Return the [x, y] coordinate for the center point of the cell that contains the specified text.  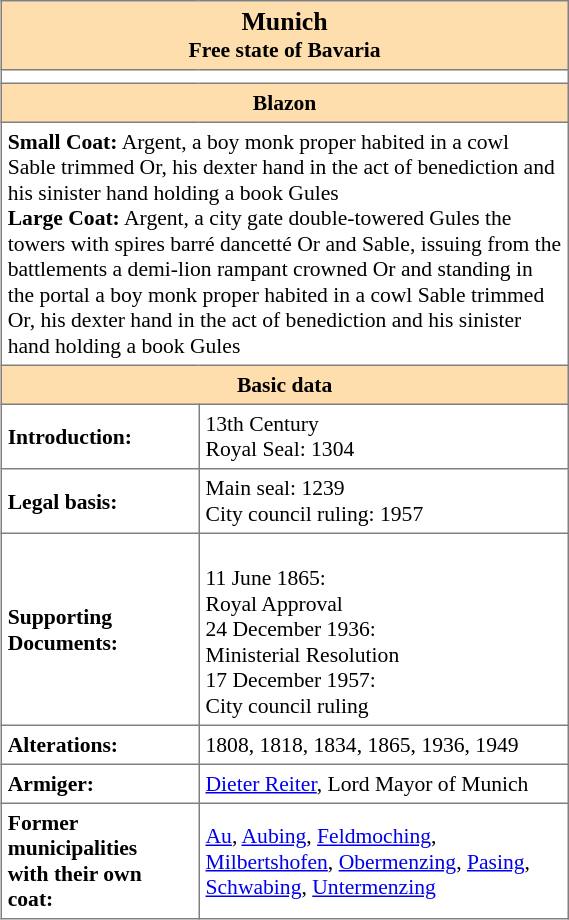
Alterations: [100, 746]
Former municipalities with their own coat: [100, 862]
Au, Aubing, Feldmoching, Milbertshofen, Obermenzing, Pasing, Schwabing, Untermenzing [384, 862]
11 June 1865:Royal Approval24 December 1936:Ministerial Resolution17 December 1957:City council ruling [384, 630]
13th CenturyRoyal Seal: 1304 [384, 437]
Supporting Documents: [100, 630]
Basic data [284, 386]
Introduction: [100, 437]
1808, 1818, 1834, 1865, 1936, 1949 [384, 746]
Armiger: [100, 784]
MunichFree state of Bavaria [284, 36]
Dieter Reiter, Lord Mayor of Munich [384, 784]
Legal basis: [100, 501]
Main seal: 1239City council ruling: 1957 [384, 501]
Blazon [284, 104]
